From the cell containing the given text, extract its center point as [X, Y] coordinate. 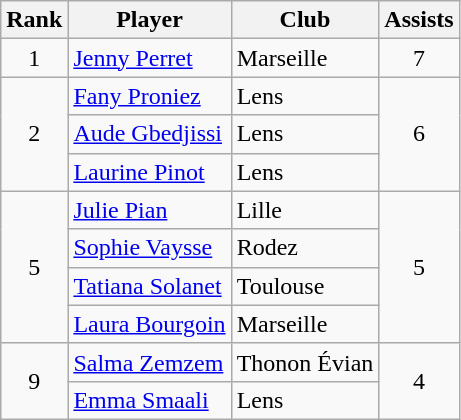
Club [305, 20]
Jenny Perret [150, 58]
Rodez [305, 248]
7 [419, 58]
Thonon Évian [305, 362]
Emma Smaali [150, 400]
Toulouse [305, 286]
Aude Gbedjissi [150, 134]
2 [34, 134]
Rank [34, 20]
Assists [419, 20]
6 [419, 134]
Lille [305, 210]
Fany Proniez [150, 96]
Laurine Pinot [150, 172]
Julie Pian [150, 210]
Tatiana Solanet [150, 286]
Sophie Vaysse [150, 248]
Salma Zemzem [150, 362]
1 [34, 58]
4 [419, 381]
Player [150, 20]
Laura Bourgoin [150, 324]
9 [34, 381]
